Identify which cell holds the provided text, then report its [x, y] central coordinate. 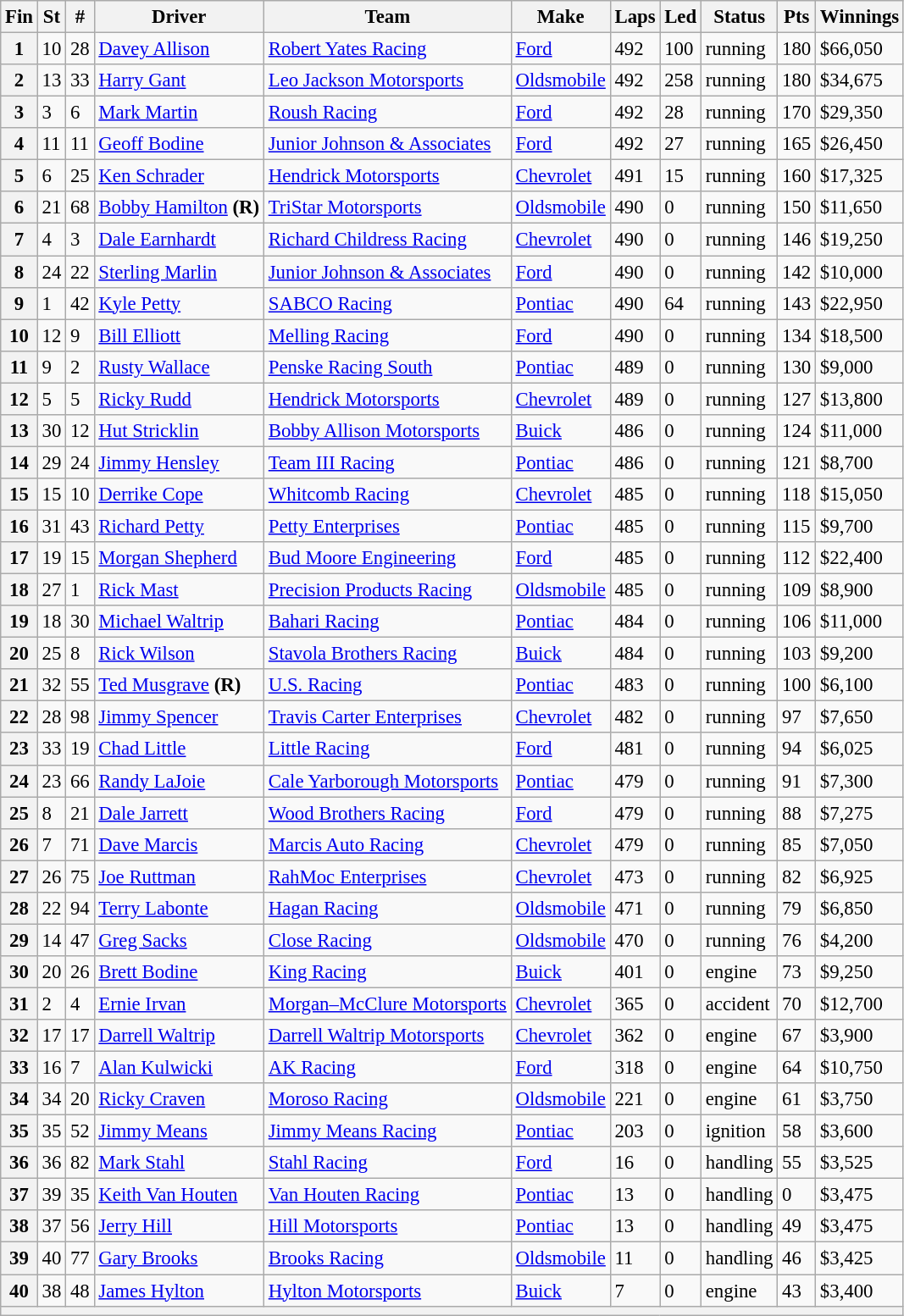
Travis Carter Enterprises [387, 717]
Laps [635, 17]
accident [739, 1004]
146 [796, 240]
James Hylton [179, 1291]
106 [796, 622]
$12,700 [860, 1004]
Dave Marcis [179, 844]
$29,350 [860, 113]
Kyle Petty [179, 303]
Team [387, 17]
Winnings [860, 17]
109 [796, 590]
483 [635, 685]
Mark Stahl [179, 1163]
$3,900 [860, 1036]
Cale Yarborough Motorsports [387, 781]
TriStar Motorsports [387, 207]
165 [796, 144]
Rick Mast [179, 590]
$3,400 [860, 1291]
Bahari Racing [387, 622]
Harry Gant [179, 80]
77 [80, 1258]
SABCO Racing [387, 303]
Petty Enterprises [387, 526]
Penske Racing South [387, 367]
Ted Musgrave (R) [179, 685]
Bill Elliott [179, 335]
103 [796, 654]
98 [80, 717]
143 [796, 303]
470 [635, 940]
68 [80, 207]
49 [796, 1227]
Mark Martin [179, 113]
$26,450 [860, 144]
$13,800 [860, 399]
130 [796, 367]
71 [80, 844]
Fin [19, 17]
Bobby Allison Motorsports [387, 431]
56 [80, 1227]
118 [796, 495]
King Racing [387, 972]
$22,400 [860, 558]
$7,650 [860, 717]
Dale Jarrett [179, 813]
$6,100 [860, 685]
70 [796, 1004]
$9,000 [860, 367]
170 [796, 113]
Whitcomb Racing [387, 495]
124 [796, 431]
Richard Petty [179, 526]
# [80, 17]
Greg Sacks [179, 940]
47 [80, 940]
St [51, 17]
Jimmy Means Racing [387, 1131]
481 [635, 749]
Roush Racing [387, 113]
Geoff Bodine [179, 144]
$9,250 [860, 972]
Status [739, 17]
Brett Bodine [179, 972]
112 [796, 558]
$3,525 [860, 1163]
85 [796, 844]
$18,500 [860, 335]
Moroso Racing [387, 1099]
Wood Brothers Racing [387, 813]
Bud Moore Engineering [387, 558]
Terry Labonte [179, 909]
88 [796, 813]
Precision Products Racing [387, 590]
160 [796, 176]
Rick Wilson [179, 654]
$15,050 [860, 495]
42 [80, 303]
Team III Racing [387, 462]
AK Racing [387, 1068]
Stavola Brothers Racing [387, 654]
Close Racing [387, 940]
ignition [739, 1131]
$9,700 [860, 526]
$10,750 [860, 1068]
365 [635, 1004]
RahMoc Enterprises [387, 876]
97 [796, 717]
Make [561, 17]
Led [681, 17]
$7,275 [860, 813]
Sterling Marlin [179, 272]
66 [80, 781]
$17,325 [860, 176]
Rusty Wallace [179, 367]
$6,025 [860, 749]
$6,850 [860, 909]
115 [796, 526]
Dale Earnhardt [179, 240]
48 [80, 1291]
Robert Yates Racing [387, 49]
Driver [179, 17]
U.S. Racing [387, 685]
134 [796, 335]
$7,300 [860, 781]
$34,675 [860, 80]
Ken Schrader [179, 176]
$4,200 [860, 940]
$10,000 [860, 272]
91 [796, 781]
Michael Waltrip [179, 622]
Ricky Rudd [179, 399]
61 [796, 1099]
Little Racing [387, 749]
$3,425 [860, 1258]
258 [681, 80]
Jimmy Hensley [179, 462]
Hut Stricklin [179, 431]
Derrike Cope [179, 495]
Jerry Hill [179, 1227]
$8,700 [860, 462]
Van Houten Racing [387, 1195]
150 [796, 207]
142 [796, 272]
Pts [796, 17]
Stahl Racing [387, 1163]
79 [796, 909]
73 [796, 972]
Hylton Motorsports [387, 1291]
Marcis Auto Racing [387, 844]
Ricky Craven [179, 1099]
Morgan–McClure Motorsports [387, 1004]
203 [635, 1131]
121 [796, 462]
318 [635, 1068]
$3,750 [860, 1099]
127 [796, 399]
Melling Racing [387, 335]
$7,050 [860, 844]
473 [635, 876]
76 [796, 940]
67 [796, 1036]
$9,200 [860, 654]
58 [796, 1131]
Joe Ruttman [179, 876]
Hagan Racing [387, 909]
Leo Jackson Motorsports [387, 80]
52 [80, 1131]
471 [635, 909]
Chad Little [179, 749]
Brooks Racing [387, 1258]
$3,600 [860, 1131]
Ernie Irvan [179, 1004]
$6,925 [860, 876]
Morgan Shepherd [179, 558]
Jimmy Spencer [179, 717]
221 [635, 1099]
$8,900 [860, 590]
46 [796, 1258]
482 [635, 717]
75 [80, 876]
$19,250 [860, 240]
Keith Van Houten [179, 1195]
Alan Kulwicki [179, 1068]
491 [635, 176]
Richard Childress Racing [387, 240]
Bobby Hamilton (R) [179, 207]
$22,950 [860, 303]
Randy LaJoie [179, 781]
Hill Motorsports [387, 1227]
Darrell Waltrip [179, 1036]
$66,050 [860, 49]
362 [635, 1036]
Davey Allison [179, 49]
401 [635, 972]
Darrell Waltrip Motorsports [387, 1036]
Jimmy Means [179, 1131]
$11,650 [860, 207]
Gary Brooks [179, 1258]
